Search for the cell housing the specified text and yield its [X, Y] center coordinate. 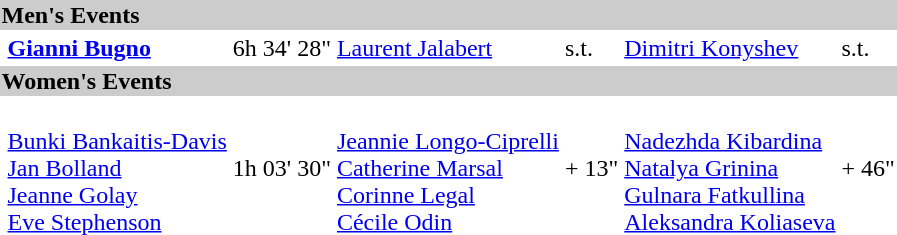
Men's Events [448, 15]
Laurent Jalabert [448, 48]
6h 34' 28" [282, 48]
Gianni Bugno [117, 48]
Women's Events [448, 81]
Dimitri Konyshev [730, 48]
